From the cell containing the given text, extract its center point as (x, y) coordinate. 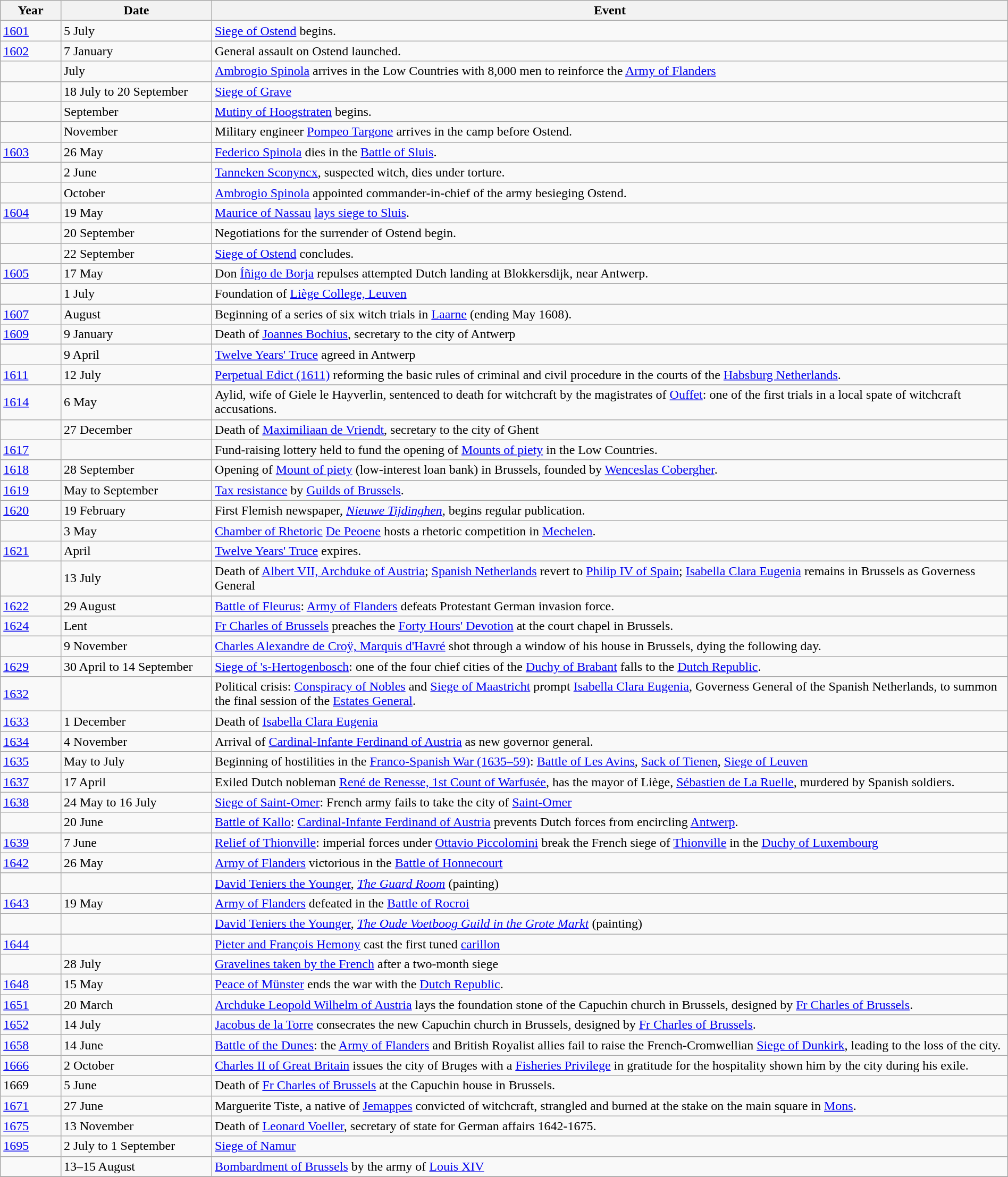
14 June (136, 1045)
Siege of Grave (610, 91)
Death of Leonard Voeller, secretary of state for German affairs 1642-1675. (610, 1126)
22 September (136, 254)
7 January (136, 51)
27 December (136, 430)
Ambrogio Spinola arrives in the Low Countries with 8,000 men to reinforce the Army of Flanders (610, 71)
Army of Flanders victorious in the Battle of Honnecourt (610, 863)
David Teniers the Younger, The Guard Room (painting) (610, 883)
Relief of Thionville: imperial forces under Ottavio Piccolomini break the French siege of Thionville in the Duchy of Luxembourg (610, 843)
Pieter and François Hemony cast the first tuned carillon (610, 944)
October (136, 192)
1658 (31, 1045)
Year (31, 11)
Arrival of Cardinal-Infante Ferdinand of Austria as new governor general. (610, 742)
Death of Maximiliaan de Vriendt, secretary to the city of Ghent (610, 430)
1603 (31, 152)
Battle of Fleurus: Army of Flanders defeats Protestant German invasion force. (610, 606)
Tax resistance by Guilds of Brussels. (610, 490)
1629 (31, 667)
Siege of Namur (610, 1146)
Opening of Mount of piety (low-interest loan bank) in Brussels, founded by Wenceslas Cobergher. (610, 470)
9 November (136, 646)
Perpetual Edict (1611) reforming the basic rules of criminal and civil procedure in the courts of the Habsburg Netherlands. (610, 375)
Archduke Leopold Wilhelm of Austria lays the foundation stone of the Capuchin church in Brussels, designed by Fr Charles of Brussels. (610, 1005)
5 July (136, 31)
August (136, 314)
17 April (136, 782)
September (136, 112)
Event (610, 11)
1619 (31, 490)
Death of Fr Charles of Brussels at the Capuchin house in Brussels. (610, 1086)
April (136, 551)
1624 (31, 626)
1607 (31, 314)
Siege of Saint-Omer: French army fails to take the city of Saint-Omer (610, 802)
1669 (31, 1086)
Death of Joannes Bochius, secretary to the city of Antwerp (610, 334)
1671 (31, 1106)
1652 (31, 1025)
1643 (31, 903)
Don Íñigo de Borja repulses attempted Dutch landing at Blokkersdijk, near Antwerp. (610, 274)
Mutiny of Hoogstraten begins. (610, 112)
Chamber of Rhetoric De Peoene hosts a rhetoric competition in Mechelen. (610, 531)
4 November (136, 742)
1620 (31, 510)
1642 (31, 863)
Exiled Dutch nobleman René de Renesse, 1st Count of Warfusée, has the mayor of Liège, Sébastien de La Ruelle, murdered by Spanish soldiers. (610, 782)
Charles Alexandre de Croÿ, Marquis d'Havré shot through a window of his house in Brussels, dying the following day. (610, 646)
Fund-raising lottery held to fund the opening of Mounts of piety in the Low Countries. (610, 450)
1651 (31, 1005)
Army of Flanders defeated in the Battle of Rocroi (610, 903)
1633 (31, 721)
1644 (31, 944)
May to September (136, 490)
28 September (136, 470)
28 July (136, 964)
30 April to 14 September (136, 667)
Jacobus de la Torre consecrates the new Capuchin church in Brussels, designed by Fr Charles of Brussels. (610, 1025)
9 April (136, 355)
12 July (136, 375)
1617 (31, 450)
1 July (136, 294)
David Teniers the Younger, The Oude Voetboog Guild in the Grote Markt (painting) (610, 923)
27 June (136, 1106)
Gravelines taken by the French after a two-month siege (610, 964)
Lent (136, 626)
1604 (31, 213)
13 July (136, 578)
24 May to 16 July (136, 802)
20 September (136, 233)
2 July to 1 September (136, 1146)
November (136, 132)
General assault on Ostend launched. (610, 51)
7 June (136, 843)
May to July (136, 762)
20 March (136, 1005)
17 May (136, 274)
Peace of Münster ends the war with the Dutch Republic. (610, 985)
9 January (136, 334)
Beginning of a series of six witch trials in Laarne (ending May 1608). (610, 314)
1601 (31, 31)
5 June (136, 1086)
Beginning of hostilities in the Franco-Spanish War (1635–59): Battle of Les Avins, Sack of Tienen, Siege of Leuven (610, 762)
1648 (31, 985)
July (136, 71)
Date (136, 11)
1609 (31, 334)
Ambrogio Spinola appointed commander-in-chief of the army besieging Ostend. (610, 192)
1637 (31, 782)
1675 (31, 1126)
Foundation of Liège College, Leuven (610, 294)
Siege of 's-Hertogenbosch: one of the four chief cities of the Duchy of Brabant falls to the Dutch Republic. (610, 667)
1634 (31, 742)
2 June (136, 172)
Twelve Years' Truce agreed in Antwerp (610, 355)
Federico Spinola dies in the Battle of Sluis. (610, 152)
Siege of Ostend begins. (610, 31)
19 February (136, 510)
1666 (31, 1065)
1632 (31, 694)
Twelve Years' Truce expires. (610, 551)
Tanneken Sconyncx, suspected witch, dies under torture. (610, 172)
1621 (31, 551)
6 May (136, 402)
Military engineer Pompeo Targone arrives in the camp before Ostend. (610, 132)
1639 (31, 843)
1605 (31, 274)
Battle of Kallo: Cardinal-Infante Ferdinand of Austria prevents Dutch forces from encircling Antwerp. (610, 822)
Negotiations for the surrender of Ostend begin. (610, 233)
20 June (136, 822)
1618 (31, 470)
15 May (136, 985)
Maurice of Nassau lays siege to Sluis. (610, 213)
Marguerite Tiste, a native of Jemappes convicted of witchcraft, strangled and burned at the stake on the main square in Mons. (610, 1106)
13–15 August (136, 1166)
First Flemish newspaper, Nieuwe Tijdinghen, begins regular publication. (610, 510)
Siege of Ostend concludes. (610, 254)
13 November (136, 1126)
29 August (136, 606)
1635 (31, 762)
1614 (31, 402)
18 July to 20 September (136, 91)
1 December (136, 721)
1602 (31, 51)
1638 (31, 802)
1695 (31, 1146)
1611 (31, 375)
Bombardment of Brussels by the army of Louis XIV (610, 1166)
3 May (136, 531)
1622 (31, 606)
14 July (136, 1025)
Fr Charles of Brussels preaches the Forty Hours' Devotion at the court chapel in Brussels. (610, 626)
2 October (136, 1065)
Death of Isabella Clara Eugenia (610, 721)
